Determine the [x, y] coordinate at the center of the cell enclosing the given text.  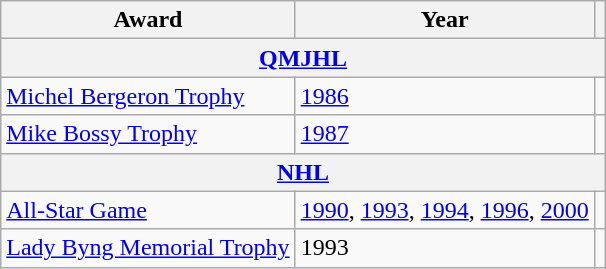
Year [444, 20]
1987 [444, 134]
NHL [304, 172]
1990, 1993, 1994, 1996, 2000 [444, 210]
Lady Byng Memorial Trophy [148, 248]
QMJHL [304, 58]
Mike Bossy Trophy [148, 134]
1986 [444, 96]
1993 [444, 248]
Award [148, 20]
All-Star Game [148, 210]
Michel Bergeron Trophy [148, 96]
